Return the [X, Y] coordinate for the center point of the cell that contains the specified text.  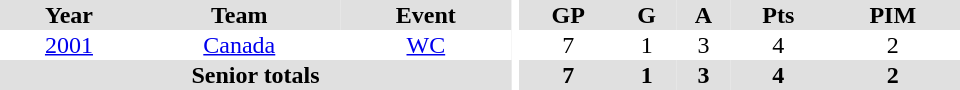
Canada [240, 45]
WC [426, 45]
GP [568, 15]
PIM [893, 15]
2001 [69, 45]
Year [69, 15]
Team [240, 15]
Pts [778, 15]
A [704, 15]
Event [426, 15]
G [646, 15]
Senior totals [256, 75]
